Pinpoint the cell where the given text exists, returning its (x, y) midpoint coordinate. 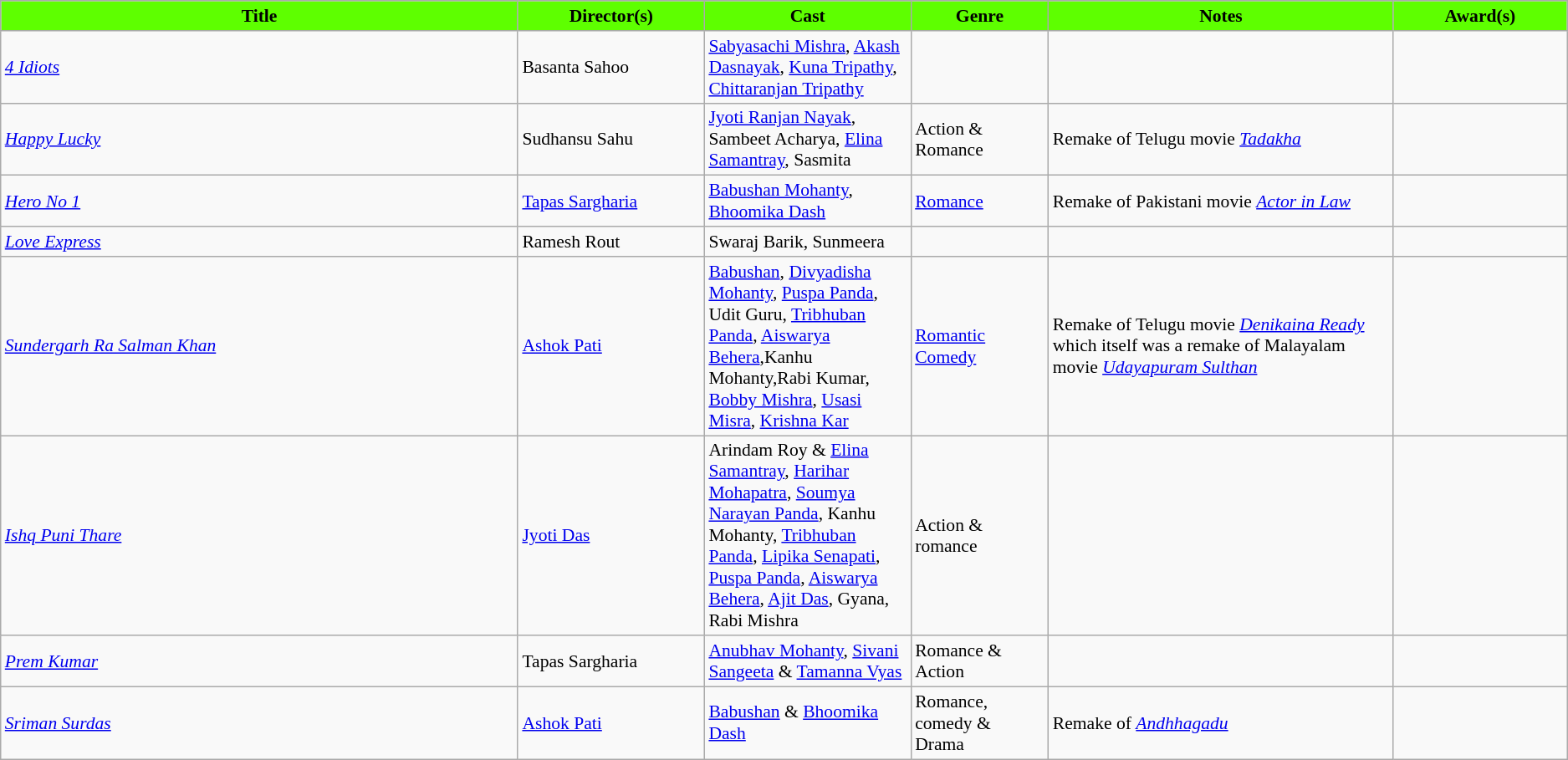
Ramesh Rout (610, 242)
4 Idiots (259, 67)
Genre (980, 16)
Cast (808, 16)
Notes (1221, 16)
Director(s) (610, 16)
Award(s) (1480, 16)
Remake of Andhhagadu (1221, 724)
Jyoti Ranjan Nayak, Sambeet Acharya, Elina Samantray, Sasmita (808, 139)
Happy Lucky (259, 139)
Babushan & Bhoomika Dash (808, 724)
Romantic Comedy (980, 346)
Prem Kumar (259, 662)
Basanta Sahoo (610, 67)
Babushan Mohanty, Bhoomika Dash (808, 201)
Romance, comedy & Drama (980, 724)
Sriman Surdas (259, 724)
Sundergarh Ra Salman Khan (259, 346)
Love Express (259, 242)
Ishq Puni Thare (259, 536)
Sudhansu Sahu (610, 139)
Hero No 1 (259, 201)
Remake of Telugu movie Denikaina Ready which itself was a remake of Malayalam movie Udayapuram Sulthan (1221, 346)
Anubhav Mohanty, Sivani Sangeeta & Tamanna Vyas (808, 662)
Action & Romance (980, 139)
Title (259, 16)
Romance (980, 201)
Remake of Pakistani movie Actor in Law (1221, 201)
Action & romance (980, 536)
Jyoti Das (610, 536)
Sabyasachi Mishra, Akash Dasnayak, Kuna Tripathy, Chittaranjan Tripathy (808, 67)
Swaraj Barik, Sunmeera (808, 242)
Remake of Telugu movie Tadakha (1221, 139)
Romance & Action (980, 662)
